Return [x, y] of the center of cell containing provided text 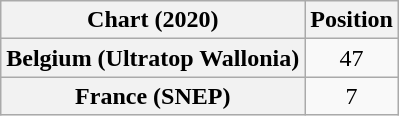
Chart (2020) [153, 20]
47 [352, 58]
7 [352, 96]
Belgium (Ultratop Wallonia) [153, 58]
France (SNEP) [153, 96]
Position [352, 20]
